Determine the (X, Y) coordinate at the center of the cell enclosing the given text.  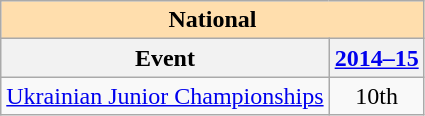
Event (165, 58)
2014–15 (376, 58)
National (212, 20)
Ukrainian Junior Championships (165, 96)
10th (376, 96)
